For the text-containing cell, return its midpoint in [x, y] coordinate format. 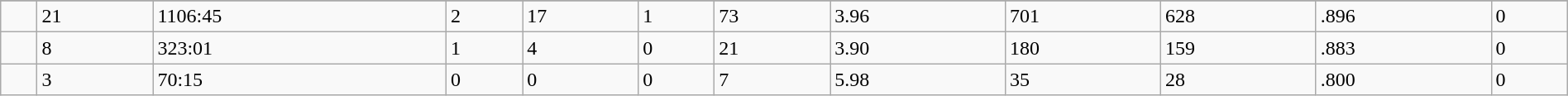
28 [1238, 79]
701 [1083, 17]
1106:45 [299, 17]
.800 [1403, 79]
5.98 [918, 79]
180 [1083, 48]
.896 [1403, 17]
3 [95, 79]
7 [772, 79]
35 [1083, 79]
323:01 [299, 48]
3.90 [918, 48]
628 [1238, 17]
4 [581, 48]
70:15 [299, 79]
2 [485, 17]
8 [95, 48]
73 [772, 17]
159 [1238, 48]
17 [581, 17]
3.96 [918, 17]
.883 [1403, 48]
